From the cell containing the given text, extract its center point as (x, y) coordinate. 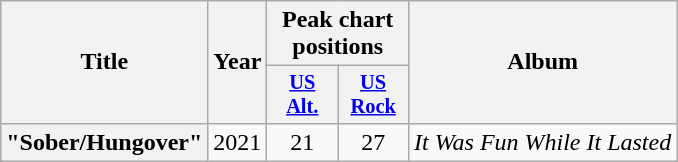
27 (374, 142)
2021 (238, 142)
"Sober/Hungover" (104, 142)
It Was Fun While It Lasted (543, 142)
Peak chart positions (338, 34)
21 (302, 142)
Album (543, 62)
Year (238, 62)
Title (104, 62)
USRock (374, 95)
USAlt. (302, 95)
